Output the (X, Y) coordinate of the center of the cell containing the given text.  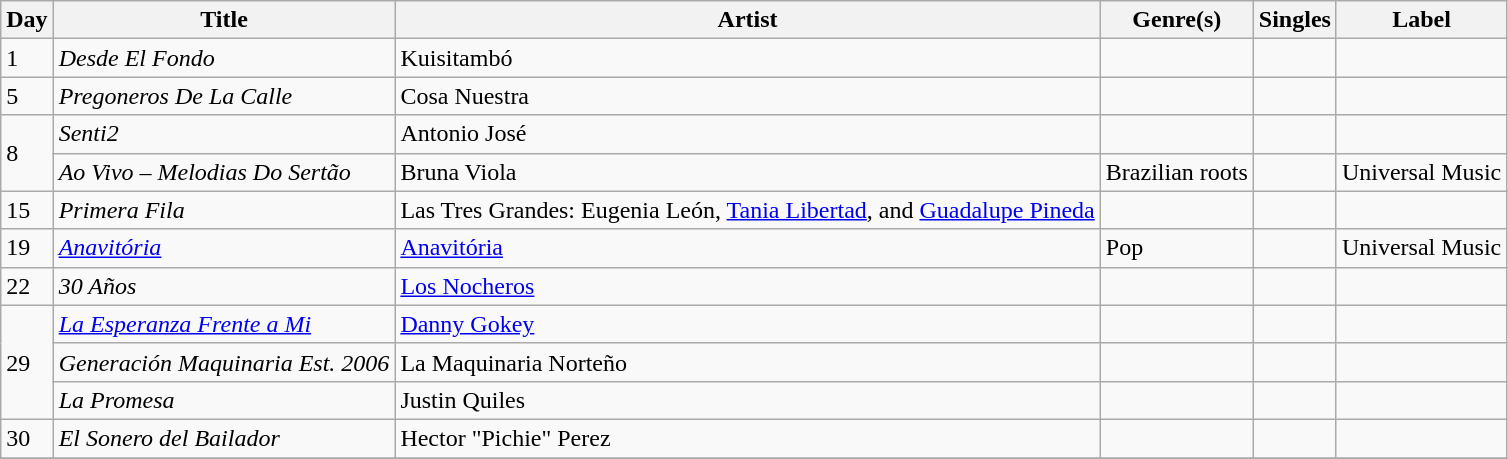
Los Nocheros (748, 286)
Generación Maquinaria Est. 2006 (224, 362)
Senti2 (224, 134)
Danny Gokey (748, 324)
Ao Vivo – Melodias Do Sertão (224, 172)
30 (27, 438)
Antonio José (748, 134)
5 (27, 96)
Las Tres Grandes: Eugenia León, Tania Libertad, and Guadalupe Pineda (748, 210)
La Maquinaria Norteño (748, 362)
Cosa Nuestra (748, 96)
Pop (1176, 248)
Day (27, 20)
19 (27, 248)
Brazilian roots (1176, 172)
Primera Fila (224, 210)
15 (27, 210)
La Promesa (224, 400)
El Sonero del Bailador (224, 438)
Kuisitambó (748, 58)
30 Años (224, 286)
29 (27, 362)
Label (1421, 20)
8 (27, 153)
Pregoneros De La Calle (224, 96)
Bruna Viola (748, 172)
Artist (748, 20)
Desde El Fondo (224, 58)
Title (224, 20)
22 (27, 286)
Justin Quiles (748, 400)
Singles (1294, 20)
Genre(s) (1176, 20)
La Esperanza Frente a Mi (224, 324)
1 (27, 58)
Hector "Pichie" Perez (748, 438)
